Provide the (X, Y) coordinate of the cell's center where the given text is located.  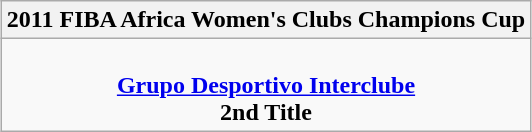
Grupo Desportivo Interclube2nd Title (266, 85)
2011 FIBA Africa Women's Clubs Champions Cup (266, 20)
